Detect which cell encompasses the target text, then output its [X, Y] center coordinate. 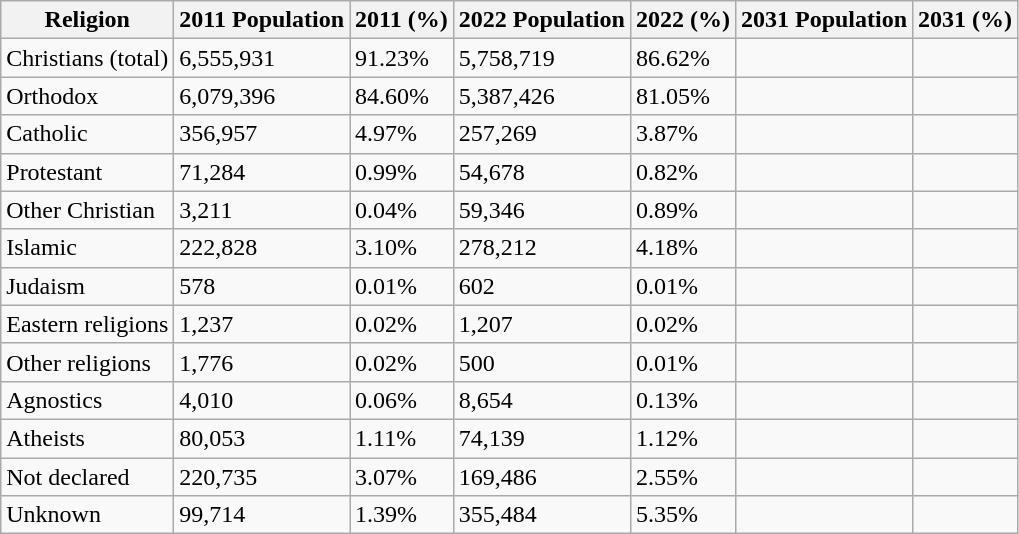
Orthodox [88, 96]
59,346 [542, 210]
0.04% [402, 210]
4.18% [682, 248]
1.39% [402, 515]
71,284 [262, 172]
5,758,719 [542, 58]
356,957 [262, 134]
2022 (%) [682, 20]
3.87% [682, 134]
Other Christian [88, 210]
2011 (%) [402, 20]
355,484 [542, 515]
222,828 [262, 248]
220,735 [262, 477]
2.55% [682, 477]
4,010 [262, 400]
Not declared [88, 477]
3.10% [402, 248]
91.23% [402, 58]
5.35% [682, 515]
1,776 [262, 362]
169,486 [542, 477]
1,237 [262, 324]
1.12% [682, 438]
6,555,931 [262, 58]
Christians (total) [88, 58]
Catholic [88, 134]
500 [542, 362]
Islamic [88, 248]
5,387,426 [542, 96]
86.62% [682, 58]
3,211 [262, 210]
1.11% [402, 438]
54,678 [542, 172]
Atheists [88, 438]
0.13% [682, 400]
Eastern religions [88, 324]
8,654 [542, 400]
0.82% [682, 172]
3.07% [402, 477]
Judaism [88, 286]
602 [542, 286]
278,212 [542, 248]
99,714 [262, 515]
Unknown [88, 515]
81.05% [682, 96]
2022 Population [542, 20]
80,053 [262, 438]
74,139 [542, 438]
257,269 [542, 134]
84.60% [402, 96]
1,207 [542, 324]
2031 Population [824, 20]
Religion [88, 20]
Other religions [88, 362]
Protestant [88, 172]
2011 Population [262, 20]
0.99% [402, 172]
4.97% [402, 134]
2031 (%) [966, 20]
Agnostics [88, 400]
0.89% [682, 210]
6,079,396 [262, 96]
0.06% [402, 400]
578 [262, 286]
